Scan for the cell matching the given text and deliver its (X, Y) coordinate at center. 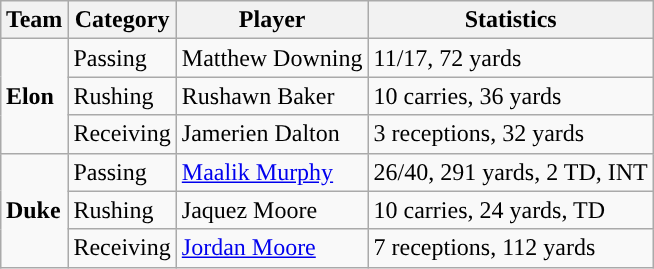
7 receptions, 112 yards (510, 248)
Statistics (510, 20)
26/40, 291 yards, 2 TD, INT (510, 172)
Elon (34, 96)
10 carries, 24 yards, TD (510, 210)
3 receptions, 32 yards (510, 134)
10 carries, 36 yards (510, 96)
Maalik Murphy (272, 172)
Matthew Downing (272, 58)
Rushawn Baker (272, 96)
Category (122, 20)
Jordan Moore (272, 248)
Jaquez Moore (272, 210)
Team (34, 20)
Player (272, 20)
11/17, 72 yards (510, 58)
Duke (34, 210)
Jamerien Dalton (272, 134)
